Extract the (X, Y) coordinate from the center of the cell holding the provided text.  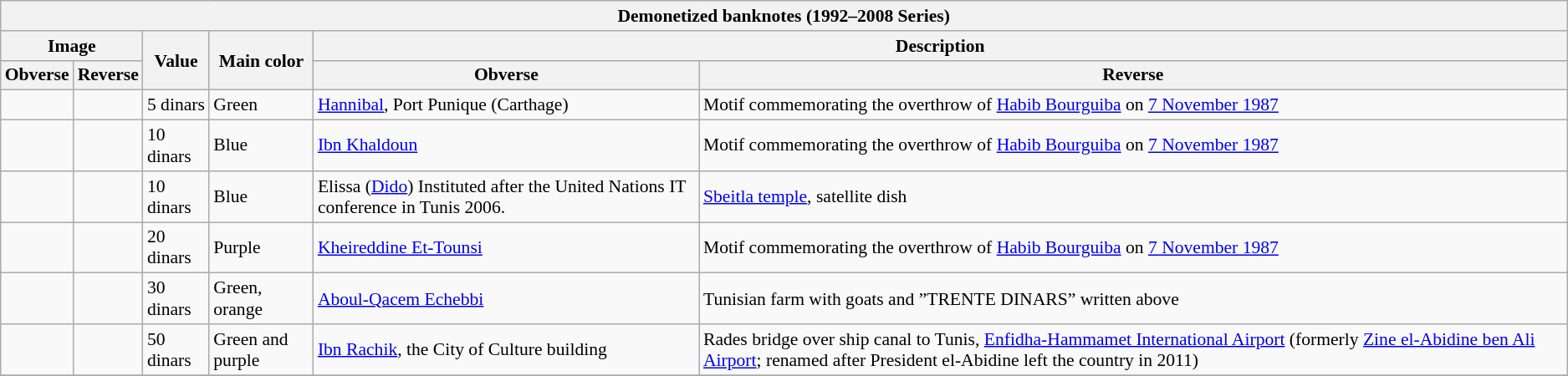
Sbeitla temple, satellite dish (1133, 197)
Ibn Khaldoun (507, 145)
Purple (261, 247)
Description (940, 46)
Value (176, 60)
Tunisian farm with goats and ”TRENTE DINARS” written above (1133, 299)
Green, orange (261, 299)
Main color (261, 60)
Green (261, 105)
30 dinars (176, 299)
Demonetized banknotes (1992–2008 Series) (784, 16)
Image (72, 46)
Hannibal, Port Punique (Carthage) (507, 105)
Elissa (Dido) Instituted after the United Nations IT conference in Tunis 2006. (507, 197)
5 dinars (176, 105)
Ibn Rachik, the City of Culture building (507, 349)
Green and purple (261, 349)
Kheireddine Et-Tounsi (507, 247)
Aboul-Qacem Echebbi (507, 299)
50 dinars (176, 349)
20 dinars (176, 247)
